Find where the given text appears and provide that cell's center as [x, y] coordinate. 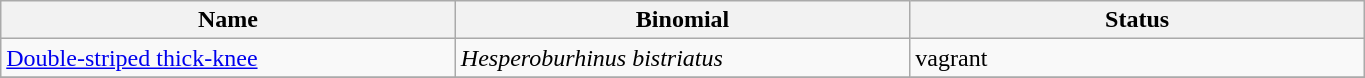
Status [1138, 20]
Binomial [682, 20]
Hesperoburhinus bistriatus [682, 58]
Name [228, 20]
vagrant [1138, 58]
Double-striped thick-knee [228, 58]
